Extract the (X, Y) coordinate from the center of the cell holding the provided text.  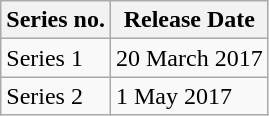
Series 2 (56, 96)
20 March 2017 (189, 58)
Series no. (56, 20)
Release Date (189, 20)
Series 1 (56, 58)
1 May 2017 (189, 96)
